Return the (x, y) coordinate for the center point of the cell that contains the specified text.  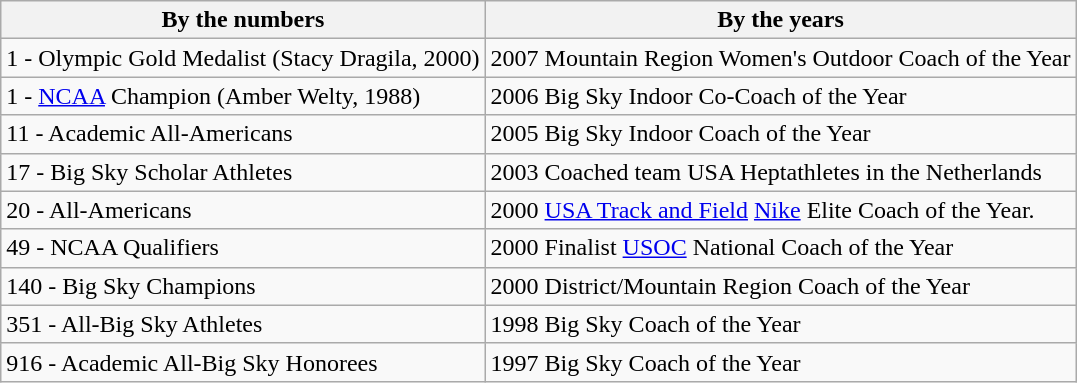
49 - NCAA Qualifiers (243, 248)
2000 Finalist USOC National Coach of the Year (780, 248)
916 - Academic All-Big Sky Honorees (243, 362)
By the numbers (243, 20)
17 - Big Sky Scholar Athletes (243, 172)
140 - Big Sky Champions (243, 286)
20 - All-Americans (243, 210)
2005 Big Sky Indoor Coach of the Year (780, 134)
11 - Academic All-Americans (243, 134)
1997 Big Sky Coach of the Year (780, 362)
By the years (780, 20)
1 - Olympic Gold Medalist (Stacy Dragila, 2000) (243, 58)
2000 USA Track and Field Nike Elite Coach of the Year. (780, 210)
1998 Big Sky Coach of the Year (780, 324)
351 - All-Big Sky Athletes (243, 324)
2006 Big Sky Indoor Co-Coach of the Year (780, 96)
2000 District/Mountain Region Coach of the Year (780, 286)
2003 Coached team USA Heptathletes in the Netherlands (780, 172)
2007 Mountain Region Women's Outdoor Coach of the Year (780, 58)
1 - NCAA Champion (Amber Welty, 1988) (243, 96)
